Locate the cell with the specified text and output its [X, Y] center coordinate. 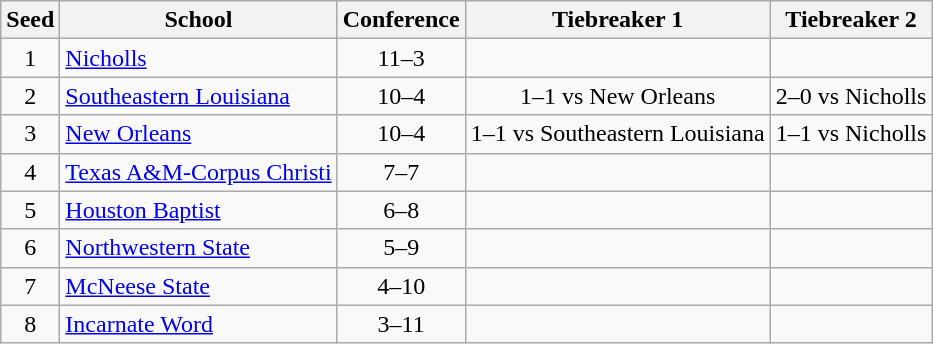
Texas A&M-Corpus Christi [198, 172]
School [198, 20]
3–11 [401, 324]
4 [30, 172]
Conference [401, 20]
Seed [30, 20]
New Orleans [198, 134]
11–3 [401, 58]
7–7 [401, 172]
McNeese State [198, 286]
Tiebreaker 2 [851, 20]
2 [30, 96]
6 [30, 248]
3 [30, 134]
1 [30, 58]
2–0 vs Nicholls [851, 96]
5–9 [401, 248]
8 [30, 324]
Nicholls [198, 58]
5 [30, 210]
4–10 [401, 286]
Tiebreaker 1 [618, 20]
Southeastern Louisiana [198, 96]
6–8 [401, 210]
Incarnate Word [198, 324]
Northwestern State [198, 248]
1–1 vs Southeastern Louisiana [618, 134]
7 [30, 286]
1–1 vs New Orleans [618, 96]
Houston Baptist [198, 210]
1–1 vs Nicholls [851, 134]
